Return [x, y] of the center of cell containing provided text 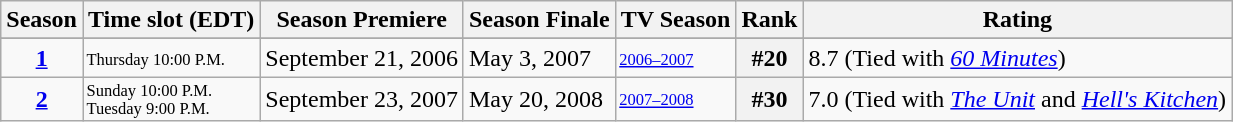
#30 [770, 99]
May 20, 2008 [539, 99]
TV Season [676, 20]
2007–2008 [676, 99]
May 3, 2007 [539, 58]
1 [42, 58]
September 23, 2007 [362, 99]
Thursday 10:00 P.M. [170, 58]
Sunday 10:00 P.M.Tuesday 9:00 P.M. [170, 99]
2006–2007 [676, 58]
#20 [770, 58]
Season [42, 20]
7.0 (Tied with The Unit and Hell's Kitchen) [1018, 99]
Season Premiere [362, 20]
Season Finale [539, 20]
Rating [1018, 20]
Rank [770, 20]
8.7 (Tied with 60 Minutes) [1018, 58]
2 [42, 99]
Time slot (EDT) [170, 20]
September 21, 2006 [362, 58]
